Find where the given text appears and provide that cell's center as [X, Y] coordinate. 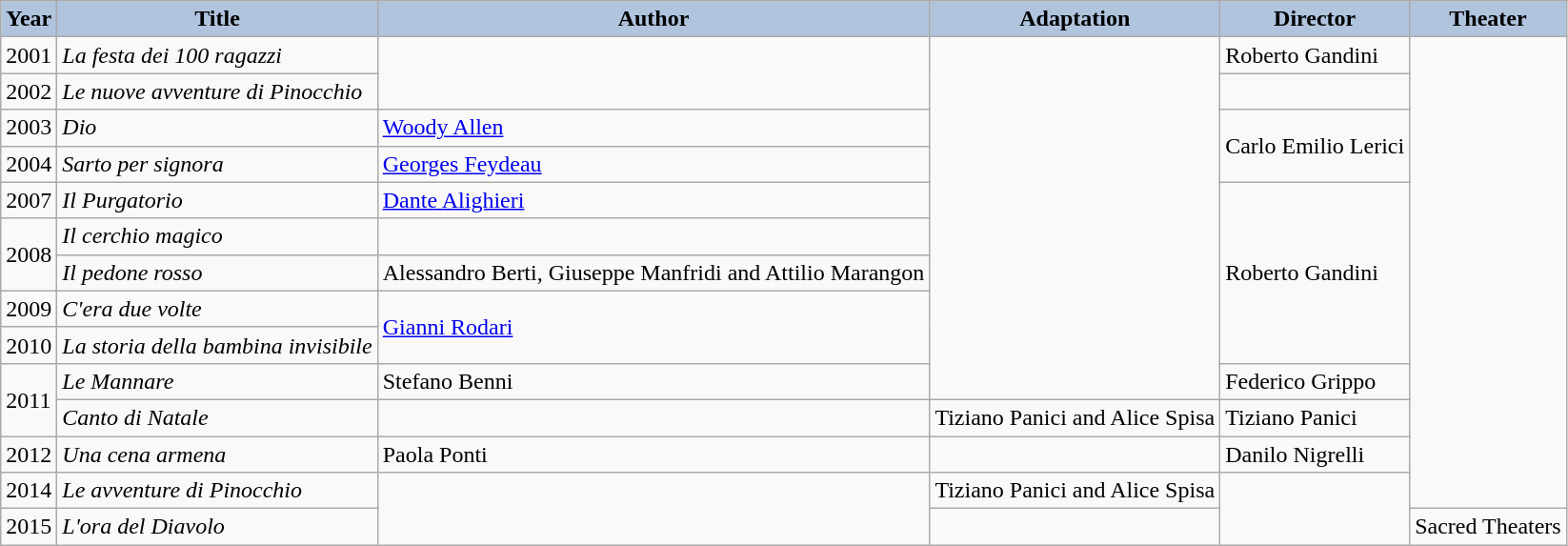
Alessandro Berti, Giuseppe Manfridi and Attilio Marangon [653, 273]
2008 [29, 254]
Le Mannare [217, 381]
Il Purgatorio [217, 200]
Le nuove avventure di Pinocchio [217, 91]
Paola Ponti [653, 455]
Title [217, 19]
2011 [29, 399]
Danilo Nigrelli [1315, 455]
2012 [29, 455]
2007 [29, 200]
Dante Alighieri [653, 200]
La storia della bambina invisibile [217, 345]
Dio [217, 128]
Sarto per signora [217, 164]
Sacred Theaters [1488, 527]
Adaptation [1075, 19]
2002 [29, 91]
Tiziano Panici [1315, 417]
Il cerchio magico [217, 236]
2004 [29, 164]
2014 [29, 491]
2015 [29, 527]
2001 [29, 55]
Year [29, 19]
Canto di Natale [217, 417]
Gianni Rodari [653, 327]
Stefano Benni [653, 381]
Una cena armena [217, 455]
Carlo Emilio Lerici [1315, 146]
C'era due volte [217, 309]
Theater [1488, 19]
2003 [29, 128]
Director [1315, 19]
2010 [29, 345]
Georges Feydeau [653, 164]
Woody Allen [653, 128]
La festa dei 100 ragazzi [217, 55]
Author [653, 19]
Il pedone rosso [217, 273]
Le avventure di Pinocchio [217, 491]
Federico Grippo [1315, 381]
2009 [29, 309]
L'ora del Diavolo [217, 527]
